Search for the cell housing the specified text and yield its [X, Y] center coordinate. 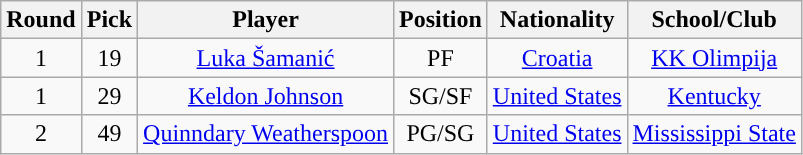
Player [266, 20]
PF [441, 58]
Croatia [557, 58]
Round [41, 20]
Pick [109, 20]
Kentucky [714, 96]
49 [109, 134]
2 [41, 134]
SG/SF [441, 96]
Quinndary Weatherspoon [266, 134]
Nationality [557, 20]
19 [109, 58]
Position [441, 20]
School/Club [714, 20]
PG/SG [441, 134]
KK Olimpija [714, 58]
29 [109, 96]
Luka Šamanić [266, 58]
Keldon Johnson [266, 96]
Mississippi State [714, 134]
